Find where the given text appears and provide that cell's center as [X, Y] coordinate. 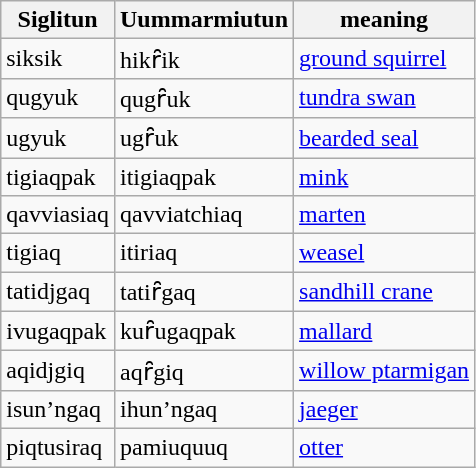
hikȓik [204, 59]
qavviasiaq [58, 215]
meaning [384, 20]
tundra swan [384, 98]
kuȓugaqpak [204, 331]
weasel [384, 253]
ugȓuk [204, 138]
itigiaqpak [204, 177]
ivugaqpak [58, 331]
tigiaqpak [58, 177]
qugȓuk [204, 98]
ihun’ngaq [204, 409]
tatiȓgaq [204, 292]
siksik [58, 59]
Uummarmiutun [204, 20]
willow ptarmigan [384, 371]
qavviatchiaq [204, 215]
pamiuquuq [204, 447]
Siglitun [58, 20]
marten [384, 215]
isun’ngaq [58, 409]
sandhill crane [384, 292]
bearded seal [384, 138]
mallard [384, 331]
tatidjgaq [58, 292]
ground squirrel [384, 59]
otter [384, 447]
mink [384, 177]
aqȓgiq [204, 371]
aqidjgiq [58, 371]
piqtusiraq [58, 447]
ugyuk [58, 138]
itiriaq [204, 253]
jaeger [384, 409]
qugyuk [58, 98]
tigiaq [58, 253]
